Search for the cell housing the specified text and yield its [X, Y] center coordinate. 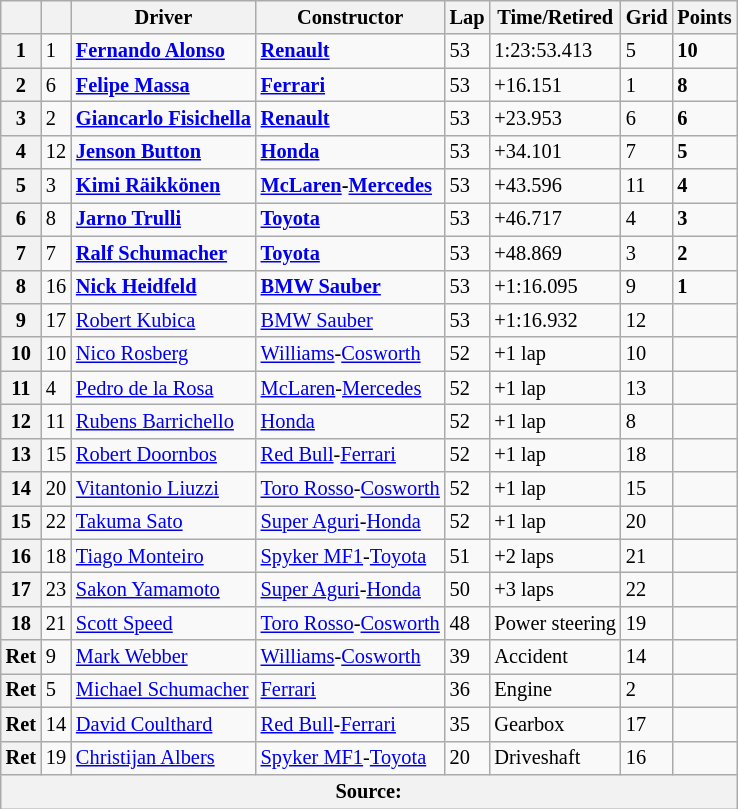
39 [468, 657]
Scott Speed [164, 623]
Takuma Sato [164, 522]
+34.101 [554, 152]
+1:16.932 [554, 320]
Michael Schumacher [164, 690]
Christijan Albers [164, 758]
36 [468, 690]
35 [468, 724]
+23.953 [554, 118]
Tiago Monteiro [164, 556]
Driveshaft [554, 758]
51 [468, 556]
Power steering [554, 623]
+3 laps [554, 589]
Lap [468, 17]
50 [468, 589]
+1:16.095 [554, 287]
Points [704, 17]
Grid [647, 17]
Nico Rosberg [164, 354]
+43.596 [554, 186]
Jenson Button [164, 152]
Mark Webber [164, 657]
David Coulthard [164, 724]
Giancarlo Fisichella [164, 118]
Fernando Alonso [164, 51]
Driver [164, 17]
Felipe Massa [164, 85]
Gearbox [554, 724]
+46.717 [554, 219]
Constructor [350, 17]
Rubens Barrichello [164, 421]
48 [468, 623]
+2 laps [554, 556]
1:23:53.413 [554, 51]
+48.869 [554, 253]
Nick Heidfeld [164, 287]
Robert Kubica [164, 320]
+16.151 [554, 85]
Accident [554, 657]
Ralf Schumacher [164, 253]
Jarno Trulli [164, 219]
Pedro de la Rosa [164, 388]
Source: [369, 791]
Sakon Yamamoto [164, 589]
23 [56, 589]
Robert Doornbos [164, 455]
Time/Retired [554, 17]
Vitantonio Liuzzi [164, 489]
Kimi Räikkönen [164, 186]
Engine [554, 690]
